Detect which cell encompasses the target text, then output its [X, Y] center coordinate. 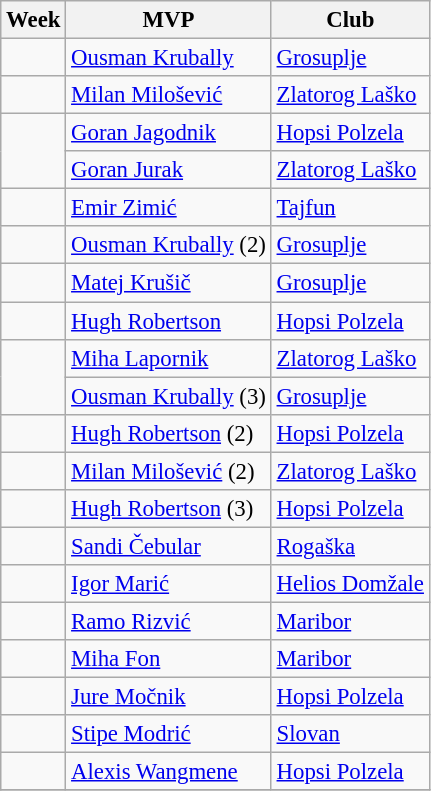
Alexis Wangmene [168, 772]
Milan Milošević [168, 95]
MVP [168, 20]
Ousman Krubally (3) [168, 396]
Goran Jagodnik [168, 133]
Matej Krušič [168, 283]
Slovan [350, 734]
Rogaška [350, 546]
Tajfun [350, 208]
Sandi Čebular [168, 546]
Club [350, 20]
Ousman Krubally [168, 58]
Hugh Robertson (3) [168, 509]
Ramo Rizvić [168, 621]
Ousman Krubally (2) [168, 245]
Helios Domžale [350, 584]
Stipe Modrić [168, 734]
Goran Jurak [168, 170]
Jure Močnik [168, 697]
Milan Milošević (2) [168, 471]
Miha Fon [168, 659]
Hugh Robertson [168, 321]
Week [34, 20]
Miha Lapornik [168, 358]
Igor Marić [168, 584]
Hugh Robertson (2) [168, 433]
Emir Zimić [168, 208]
